Pinpoint the cell where the given text exists, returning its (X, Y) midpoint coordinate. 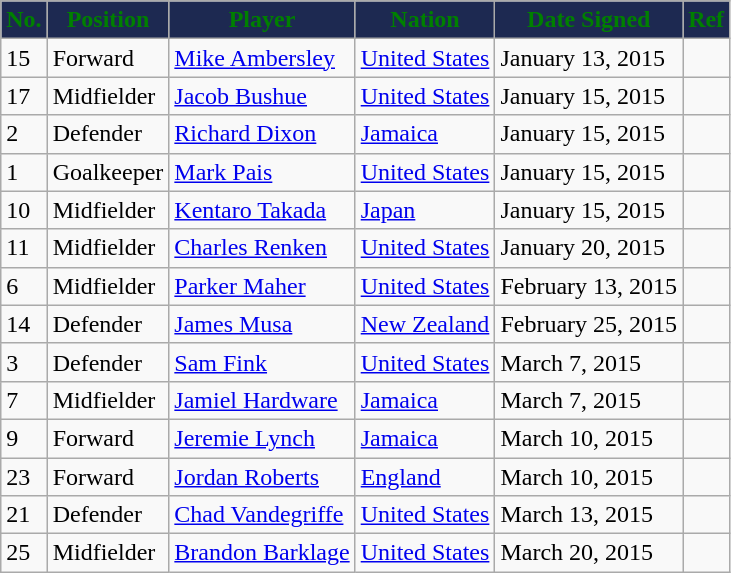
23 (24, 477)
February 25, 2015 (589, 324)
Goalkeeper (108, 172)
Jacob Bushue (262, 96)
Date Signed (589, 20)
New Zealand (425, 324)
6 (24, 286)
10 (24, 210)
9 (24, 438)
14 (24, 324)
7 (24, 400)
Player (262, 20)
January 20, 2015 (589, 248)
Parker Maher (262, 286)
21 (24, 515)
England (425, 477)
Mark Pais (262, 172)
15 (24, 58)
March 13, 2015 (589, 515)
2 (24, 134)
Jeremie Lynch (262, 438)
Nation (425, 20)
Kentaro Takada (262, 210)
Chad Vandegriffe (262, 515)
February 13, 2015 (589, 286)
James Musa (262, 324)
Japan (425, 210)
11 (24, 248)
Jordan Roberts (262, 477)
Jamiel Hardware (262, 400)
No. (24, 20)
Richard Dixon (262, 134)
Brandon Barklage (262, 553)
Mike Ambersley (262, 58)
1 (24, 172)
3 (24, 362)
March 20, 2015 (589, 553)
25 (24, 553)
Charles Renken (262, 248)
Sam Fink (262, 362)
Position (108, 20)
January 13, 2015 (589, 58)
17 (24, 96)
Ref (706, 20)
